Identify which cell holds the provided text, then report its (X, Y) central coordinate. 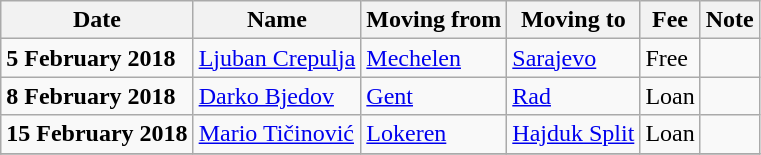
Date (97, 20)
Hajduk Split (574, 134)
Sarajevo (574, 58)
Free (670, 58)
8 February 2018 (97, 96)
Lokeren (434, 134)
Rad (574, 96)
Mario Tičinović (277, 134)
Moving from (434, 20)
15 February 2018 (97, 134)
Mechelen (434, 58)
Darko Bjedov (277, 96)
Ljuban Crepulja (277, 58)
Name (277, 20)
Gent (434, 96)
Note (730, 20)
5 February 2018 (97, 58)
Moving to (574, 20)
Fee (670, 20)
